Return the [x, y] coordinate for the center point of the cell that contains the specified text.  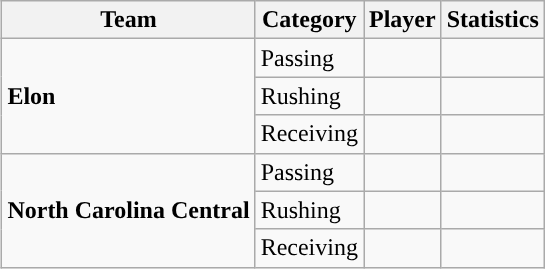
Statistics [492, 20]
Player [403, 20]
Team [128, 20]
Category [309, 20]
North Carolina Central [128, 210]
Elon [128, 96]
